Detect which cell encompasses the target text, then output its [x, y] center coordinate. 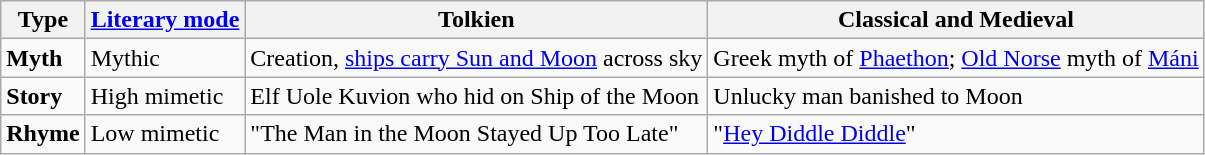
Tolkien [476, 20]
Mythic [165, 58]
Type [43, 20]
Greek myth of Phaethon; Old Norse myth of Máni [956, 58]
Low mimetic [165, 134]
Classical and Medieval [956, 20]
Story [43, 96]
Elf Uole Kuvion who hid on Ship of the Moon [476, 96]
"The Man in the Moon Stayed Up Too Late" [476, 134]
Creation, ships carry Sun and Moon across sky [476, 58]
Rhyme [43, 134]
Myth [43, 58]
Literary mode [165, 20]
High mimetic [165, 96]
Unlucky man banished to Moon [956, 96]
"Hey Diddle Diddle" [956, 134]
